Search for the cell housing the specified text and yield its [X, Y] center coordinate. 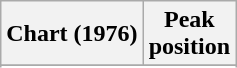
Chart (1976) [72, 34]
Peakposition [189, 34]
